Output the [X, Y] coordinate of the center of the cell containing the given text.  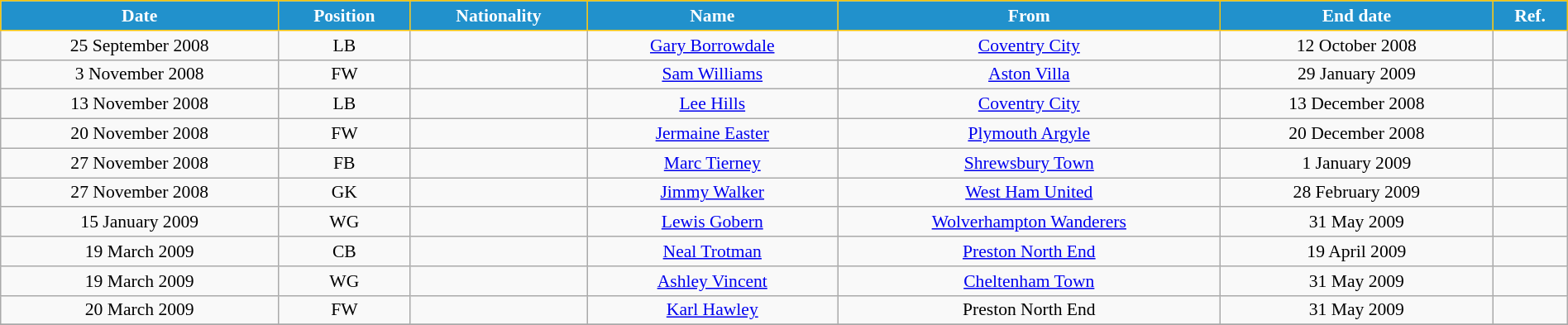
Gary Borrowdale [713, 45]
13 November 2008 [140, 104]
Jimmy Walker [713, 193]
Ref. [1530, 16]
Date [140, 16]
FB [344, 163]
13 December 2008 [1356, 104]
1 January 2009 [1356, 163]
3 November 2008 [140, 74]
Shrewsbury Town [1029, 163]
Wolverhampton Wanderers [1029, 222]
Lee Hills [713, 104]
Nationality [499, 16]
Position [344, 16]
Jermaine Easter [713, 134]
Name [713, 16]
Lewis Gobern [713, 222]
25 September 2008 [140, 45]
CB [344, 251]
From [1029, 16]
12 October 2008 [1356, 45]
GK [344, 193]
15 January 2009 [140, 222]
20 November 2008 [140, 134]
Neal Trotman [713, 251]
20 December 2008 [1356, 134]
Marc Tierney [713, 163]
28 February 2009 [1356, 193]
29 January 2009 [1356, 74]
19 April 2009 [1356, 251]
Cheltenham Town [1029, 281]
Karl Hawley [713, 310]
West Ham United [1029, 193]
Sam Williams [713, 74]
Aston Villa [1029, 74]
20 March 2009 [140, 310]
Ashley Vincent [713, 281]
Plymouth Argyle [1029, 134]
End date [1356, 16]
